Output the [x, y] coordinate of the center of the cell containing the given text.  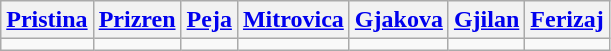
Mitrovica [293, 20]
Pristina [47, 20]
Ferizaj [567, 20]
Prizren [137, 20]
Gjakova [398, 20]
Gjilan [486, 20]
Peja [209, 20]
